Identify which cell holds the provided text, then report its (X, Y) central coordinate. 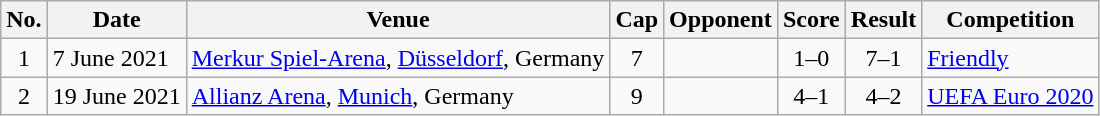
Friendly (1010, 58)
2 (24, 96)
Cap (637, 20)
Merkur Spiel-Arena, Düsseldorf, Germany (398, 58)
No. (24, 20)
4–2 (883, 96)
Allianz Arena, Munich, Germany (398, 96)
4–1 (811, 96)
19 June 2021 (116, 96)
Result (883, 20)
Venue (398, 20)
1–0 (811, 58)
Opponent (721, 20)
1 (24, 58)
7 (637, 58)
Score (811, 20)
7–1 (883, 58)
Competition (1010, 20)
9 (637, 96)
7 June 2021 (116, 58)
UEFA Euro 2020 (1010, 96)
Date (116, 20)
